Locate the cell with the specified text and output its [x, y] center coordinate. 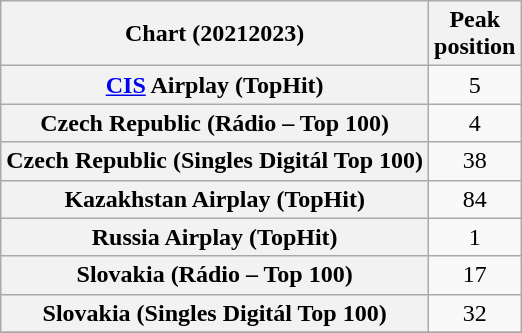
Russia Airplay (TopHit) [215, 237]
4 [475, 123]
Chart (20212023) [215, 34]
Czech Republic (Singles Digitál Top 100) [215, 161]
CIS Airplay (TopHit) [215, 85]
Slovakia (Singles Digitál Top 100) [215, 313]
38 [475, 161]
17 [475, 275]
Slovakia (Rádio – Top 100) [215, 275]
1 [475, 237]
Kazakhstan Airplay (TopHit) [215, 199]
5 [475, 85]
Czech Republic (Rádio – Top 100) [215, 123]
84 [475, 199]
32 [475, 313]
Peakposition [475, 34]
